Determine the (X, Y) coordinate at the center of the cell enclosing the given text.  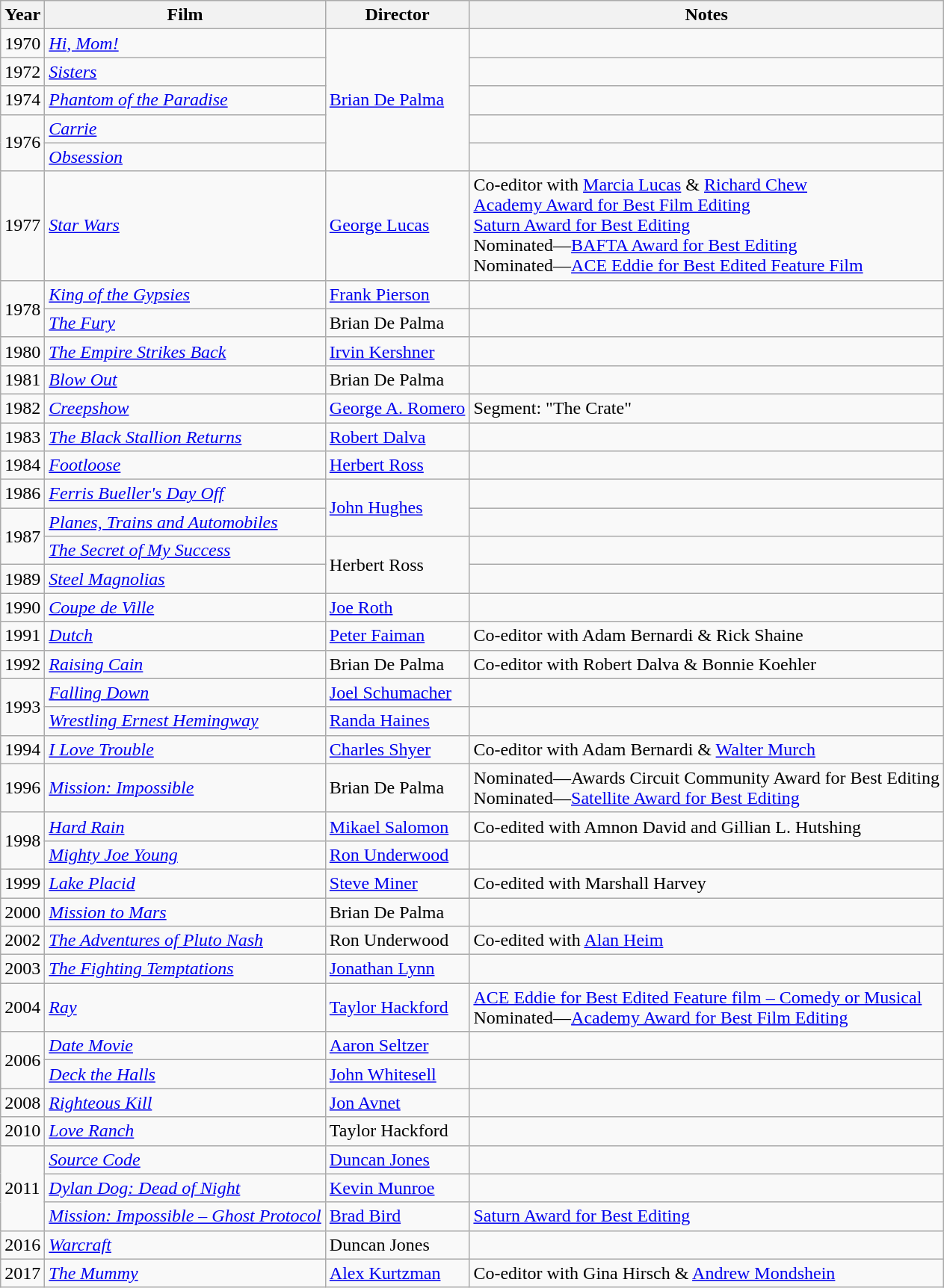
Coupe de Ville (185, 607)
Wrestling Ernest Hemingway (185, 721)
Aaron Seltzer (398, 1046)
Film (185, 15)
1986 (22, 494)
Joe Roth (398, 607)
The Mummy (185, 1273)
Co-edited with Marshall Harvey (707, 883)
Hard Rain (185, 826)
Sisters (185, 72)
Co-editor with Robert Dalva & Bonnie Koehler (707, 664)
1994 (22, 749)
1990 (22, 607)
2003 (22, 969)
Randa Haines (398, 721)
Ray (185, 1007)
1983 (22, 437)
2016 (22, 1245)
King of the Gypsies (185, 294)
Blow Out (185, 380)
1998 (22, 840)
2002 (22, 941)
Creepshow (185, 408)
Peter Faiman (398, 636)
2010 (22, 1131)
Mission to Mars (185, 912)
Co-edited with Alan Heim (707, 941)
The Fighting Temptations (185, 969)
I Love Trouble (185, 749)
George Lucas (398, 226)
Steel Magnolias (185, 579)
Falling Down (185, 693)
1978 (22, 309)
1974 (22, 100)
Co-editor with Adam Bernardi & Rick Shaine (707, 636)
1984 (22, 465)
Dutch (185, 636)
Planes, Trains and Automobiles (185, 522)
Kevin Munroe (398, 1188)
John Hughes (398, 508)
The Black Stallion Returns (185, 437)
Mission: Impossible – Ghost Protocol (185, 1216)
1972 (22, 72)
Mikael Salomon (398, 826)
The Secret of My Success (185, 551)
Hi, Mom! (185, 43)
Segment: "The Crate" (707, 408)
1989 (22, 579)
Star Wars (185, 226)
Joel Schumacher (398, 693)
Charles Shyer (398, 749)
Lake Placid (185, 883)
Footloose (185, 465)
Irvin Kershner (398, 351)
Nominated—Awards Circuit Community Award for Best EditingNominated—Satellite Award for Best Editing (707, 787)
Saturn Award for Best Editing (707, 1216)
Alex Kurtzman (398, 1273)
1996 (22, 787)
Date Movie (185, 1046)
1977 (22, 226)
The Adventures of Pluto Nash (185, 941)
2011 (22, 1188)
Brad Bird (398, 1216)
Warcraft (185, 1245)
Love Ranch (185, 1131)
1976 (22, 143)
1993 (22, 707)
ACE Eddie for Best Edited Feature film – Comedy or MusicalNominated—Academy Award for Best Film Editing (707, 1007)
Righteous Kill (185, 1103)
1982 (22, 408)
Steve Miner (398, 883)
1992 (22, 664)
1987 (22, 536)
2008 (22, 1103)
Raising Cain (185, 664)
The Fury (185, 323)
Co-edited with Amnon David and Gillian L. Hutshing (707, 826)
The Empire Strikes Back (185, 351)
Robert Dalva (398, 437)
Mission: Impossible (185, 787)
Carrie (185, 129)
Frank Pierson (398, 294)
1980 (22, 351)
2004 (22, 1007)
1981 (22, 380)
1970 (22, 43)
Notes (707, 15)
Jon Avnet (398, 1103)
Source Code (185, 1159)
Mighty Joe Young (185, 855)
1999 (22, 883)
2006 (22, 1060)
Deck the Halls (185, 1074)
1991 (22, 636)
John Whitesell (398, 1074)
Dylan Dog: Dead of Night (185, 1188)
Co-editor with Gina Hirsch & Andrew Mondshein (707, 1273)
Jonathan Lynn (398, 969)
Co-editor with Adam Bernardi & Walter Murch (707, 749)
Year (22, 15)
George A. Romero (398, 408)
Obsession (185, 157)
2017 (22, 1273)
Ferris Bueller's Day Off (185, 494)
Director (398, 15)
2000 (22, 912)
Phantom of the Paradise (185, 100)
